Pinpoint the cell where the given text exists, returning its [X, Y] midpoint coordinate. 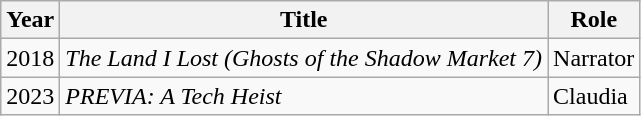
PREVIA: A Tech Heist [304, 96]
Title [304, 20]
2018 [30, 58]
Claudia [594, 96]
Role [594, 20]
Year [30, 20]
The Land I Lost (Ghosts of the Shadow Market 7) [304, 58]
Narrator [594, 58]
2023 [30, 96]
